Find where the given text appears and provide that cell's center as (x, y) coordinate. 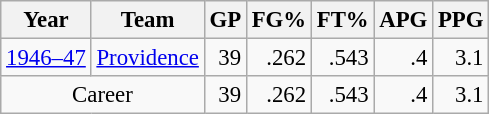
FT% (342, 20)
1946–47 (46, 58)
Team (148, 20)
FG% (278, 20)
Providence (148, 58)
Year (46, 20)
PPG (461, 20)
APG (404, 20)
GP (225, 20)
Career (102, 95)
